Output the (X, Y) coordinate of the center of the cell containing the given text.  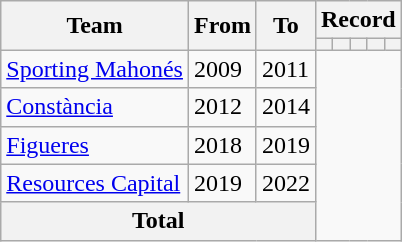
2022 (286, 183)
2014 (286, 107)
2018 (222, 145)
2009 (222, 69)
Record (358, 20)
From (222, 26)
To (286, 26)
Resources Capital (95, 183)
Figueres (95, 145)
2012 (222, 107)
Constància (95, 107)
2011 (286, 69)
Total (158, 221)
Team (95, 26)
Sporting Mahonés (95, 69)
